Output the [X, Y] coordinate of the center of the cell containing the given text.  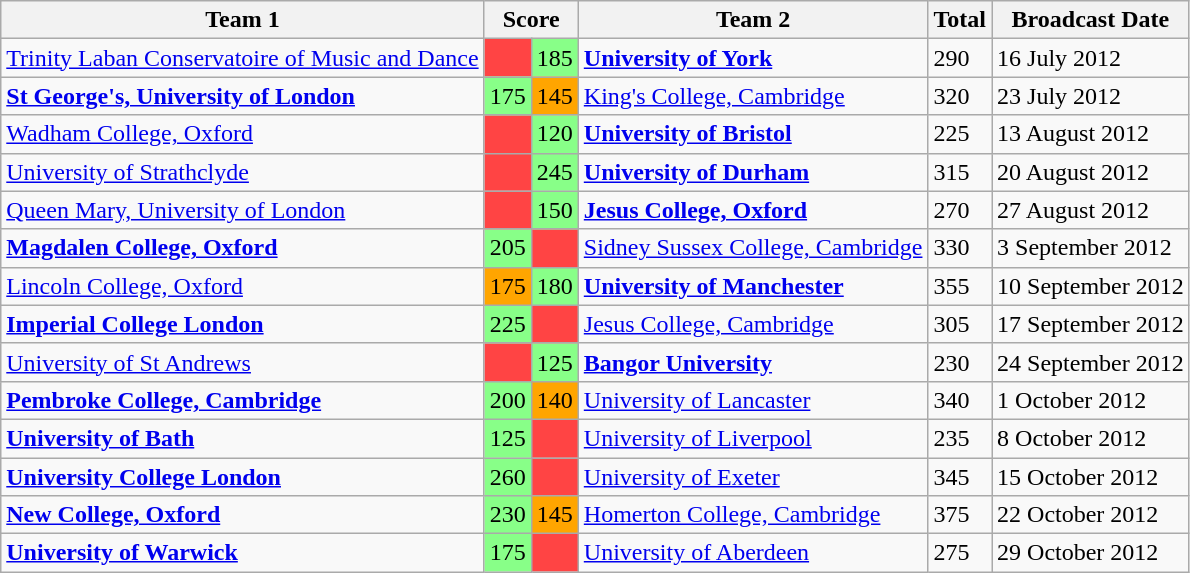
University of Manchester [753, 286]
University of Exeter [753, 477]
Team 1 [242, 20]
185 [554, 58]
290 [960, 58]
Trinity Laban Conservatoire of Music and Dance [242, 58]
Sidney Sussex College, Cambridge [753, 248]
New College, Oxford [242, 515]
Lincoln College, Oxford [242, 286]
Broadcast Date [1091, 20]
University of St Andrews [242, 362]
Bangor University [753, 362]
University of Lancaster [753, 400]
1 October 2012 [1091, 400]
17 September 2012 [1091, 324]
St George's, University of London [242, 96]
University of Bristol [753, 134]
320 [960, 96]
375 [960, 515]
Team 2 [753, 20]
10 September 2012 [1091, 286]
University of Aberdeen [753, 553]
Jesus College, Cambridge [753, 324]
275 [960, 553]
305 [960, 324]
Wadham College, Oxford [242, 134]
University of Bath [242, 438]
330 [960, 248]
Imperial College London [242, 324]
8 October 2012 [1091, 438]
University of Liverpool [753, 438]
23 July 2012 [1091, 96]
150 [554, 210]
Homerton College, Cambridge [753, 515]
345 [960, 477]
24 September 2012 [1091, 362]
University of Warwick [242, 553]
355 [960, 286]
260 [508, 477]
200 [508, 400]
20 August 2012 [1091, 172]
315 [960, 172]
235 [960, 438]
120 [554, 134]
University of Strathclyde [242, 172]
Jesus College, Oxford [753, 210]
270 [960, 210]
Pembroke College, Cambridge [242, 400]
3 September 2012 [1091, 248]
King's College, Cambridge [753, 96]
Magdalen College, Oxford [242, 248]
Queen Mary, University of London [242, 210]
27 August 2012 [1091, 210]
180 [554, 286]
22 October 2012 [1091, 515]
Total [960, 20]
Score [531, 20]
University of Durham [753, 172]
13 August 2012 [1091, 134]
University of York [753, 58]
16 July 2012 [1091, 58]
29 October 2012 [1091, 553]
University College London [242, 477]
245 [554, 172]
15 October 2012 [1091, 477]
340 [960, 400]
140 [554, 400]
205 [508, 248]
